Determine the (X, Y) coordinate at the center of the cell enclosing the given text.  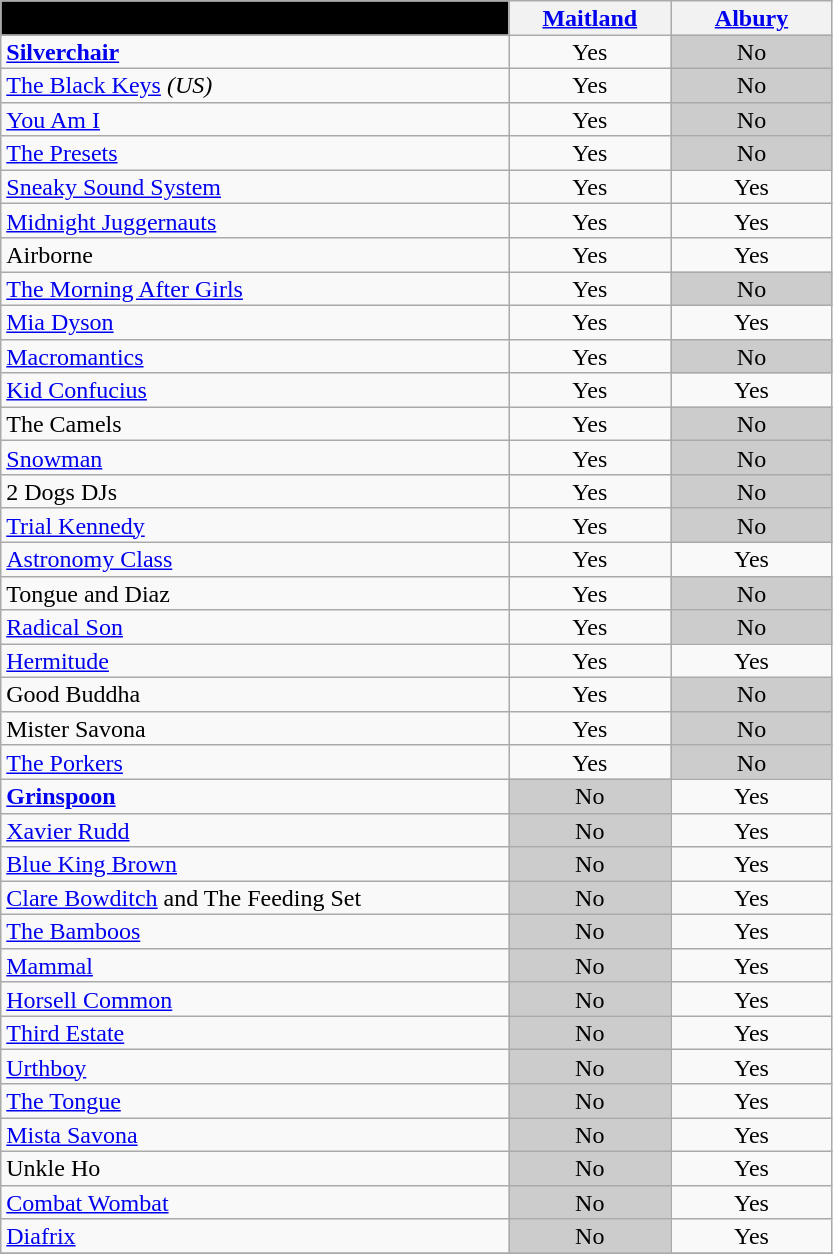
2 Dogs DJs (255, 492)
Astronomy Class (255, 559)
The Presets (255, 153)
The Tongue (255, 1101)
The Camels (255, 424)
Albury (752, 18)
Blue King Brown (255, 864)
Diafrix (255, 1236)
Kid Confucius (255, 390)
You Am I (255, 119)
Horsell Common (255, 999)
Sneaky Sound System (255, 187)
Combat Wombat (255, 1202)
Third Estate (255, 1033)
Grinspoon (255, 796)
Hermitude (255, 661)
Midnight Juggernauts (255, 221)
Good Buddha (255, 695)
Trial Kennedy (255, 525)
Airborne (255, 255)
Unkle Ho (255, 1168)
Mista Savona (255, 1135)
Mammal (255, 965)
Clare Bowditch and The Feeding Set (255, 898)
Mister Savona (255, 728)
The Bamboos (255, 932)
Silverchair (255, 52)
Radical Son (255, 627)
Urthboy (255, 1067)
Macromantics (255, 356)
The Morning After Girls (255, 289)
Maitland (590, 18)
The Porkers (255, 762)
Tongue and Diaz (255, 593)
Mia Dyson (255, 322)
Snowman (255, 458)
Xavier Rudd (255, 830)
The Black Keys (US) (255, 85)
